Locate the cell with the specified text and output its (X, Y) center coordinate. 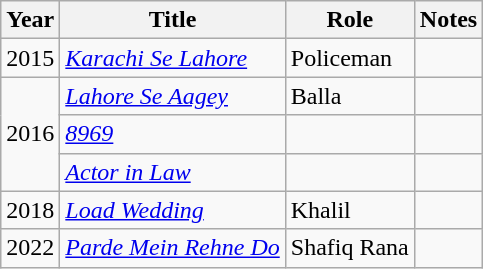
Khalil (350, 210)
2015 (30, 58)
Lahore Se Aagey (172, 96)
Year (30, 20)
8969 (172, 134)
Balla (350, 96)
2022 (30, 248)
Parde Mein Rehne Do (172, 248)
Load Wedding (172, 210)
Actor in Law (172, 172)
Karachi Se Lahore (172, 58)
2016 (30, 134)
2018 (30, 210)
Title (172, 20)
Shafiq Rana (350, 248)
Notes (448, 20)
Policeman (350, 58)
Role (350, 20)
